Search for the cell housing the specified text and yield its [x, y] center coordinate. 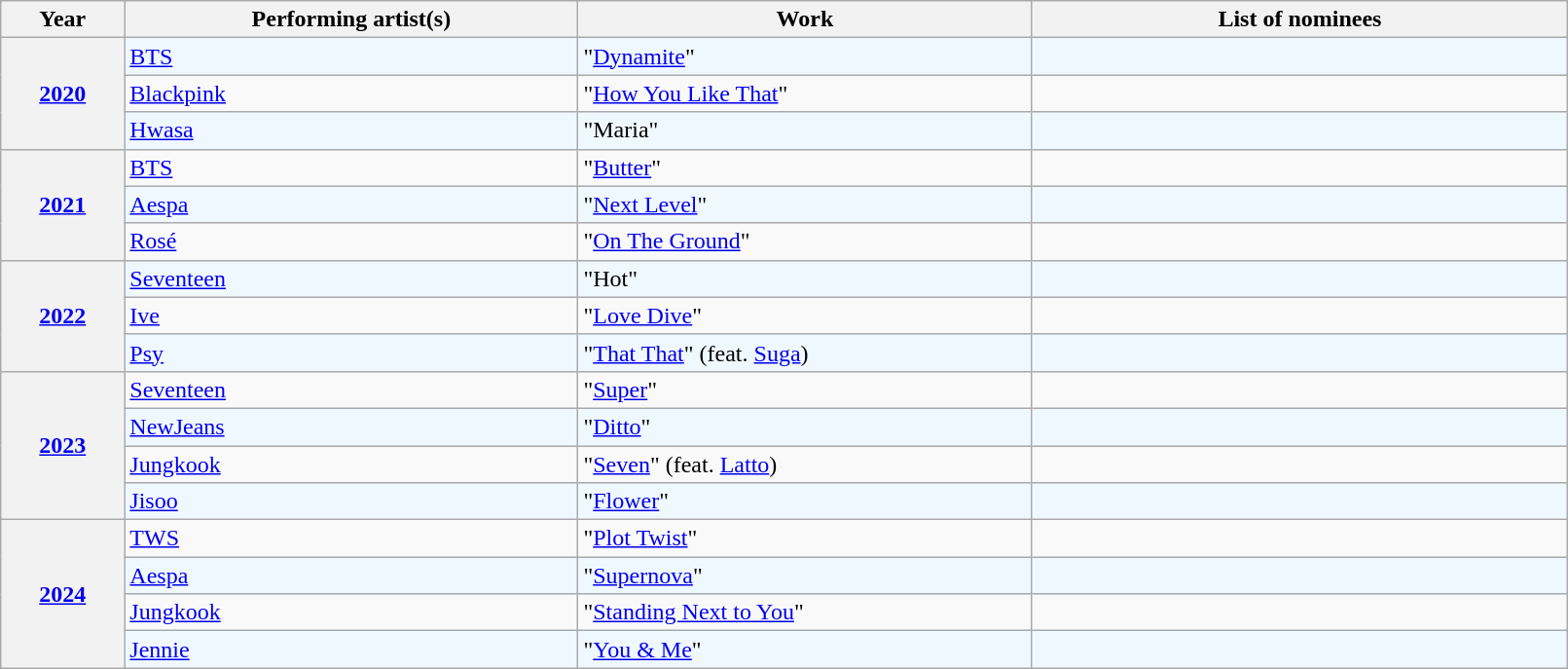
"Super" [805, 390]
Hwasa [351, 130]
2024 [62, 594]
"That That" (feat. Suga) [805, 353]
Rosé [351, 242]
"How You Like That" [805, 93]
"Seven" (feat. Latto) [805, 465]
"Flower" [805, 502]
"Standing Next to You" [805, 613]
NewJeans [351, 427]
Year [62, 19]
Work [805, 19]
Performing artist(s) [351, 19]
2021 [62, 204]
"Hot" [805, 279]
"Ditto" [805, 427]
"Next Level" [805, 204]
"Supernova" [805, 576]
TWS [351, 539]
2022 [62, 316]
"Plot Twist" [805, 539]
2023 [62, 445]
"Dynamite" [805, 56]
"You & Me" [805, 650]
"Love Dive" [805, 316]
Psy [351, 353]
"Butter" [805, 167]
Blackpink [351, 93]
2020 [62, 93]
List of nominees [1300, 19]
"On The Ground" [805, 242]
"Maria" [805, 130]
Jennie [351, 650]
Ive [351, 316]
Jisoo [351, 502]
